For the text-containing cell, return its midpoint in [X, Y] coordinate format. 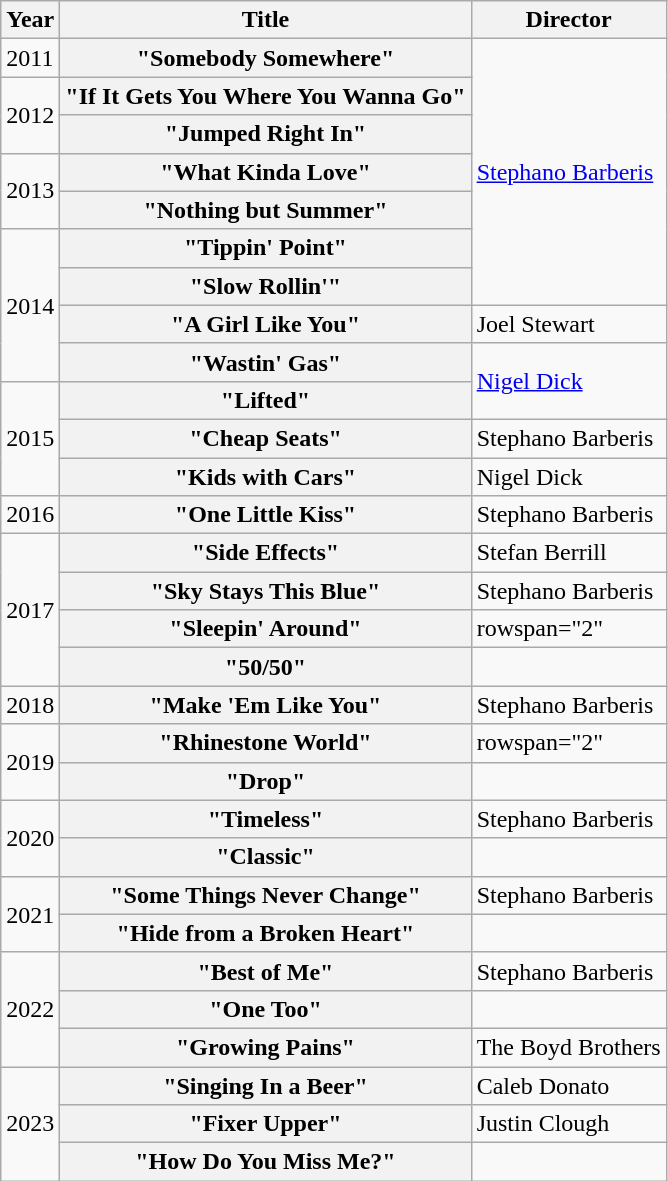
"Some Things Never Change" [266, 895]
"Growing Pains" [266, 1047]
"Sky Stays This Blue" [266, 591]
"Slow Rollin'" [266, 286]
2022 [30, 1009]
2017 [30, 610]
2011 [30, 58]
"How Do You Miss Me?" [266, 1162]
"Wastin' Gas" [266, 362]
"What Kinda Love" [266, 172]
"If It Gets You Where You Wanna Go" [266, 96]
Caleb Donato [568, 1085]
2020 [30, 838]
2019 [30, 762]
"Cheap Seats" [266, 438]
"Singing In a Beer" [266, 1085]
Joel Stewart [568, 324]
"Hide from a Broken Heart" [266, 933]
"Drop" [266, 781]
2012 [30, 115]
Director [568, 20]
"Jumped Right In" [266, 134]
"Fixer Upper" [266, 1124]
2013 [30, 191]
Year [30, 20]
Stefan Berrill [568, 553]
2023 [30, 1123]
"A Girl Like You" [266, 324]
"Tippin' Point" [266, 248]
"Rhinestone World" [266, 743]
2018 [30, 705]
Title [266, 20]
"Best of Me" [266, 971]
2014 [30, 305]
Justin Clough [568, 1124]
"Timeless" [266, 819]
"One Too" [266, 1009]
"Side Effects" [266, 553]
The Boyd Brothers [568, 1047]
"One Little Kiss" [266, 515]
"Nothing but Summer" [266, 210]
"Make 'Em Like You" [266, 705]
"Classic" [266, 857]
2015 [30, 438]
2021 [30, 914]
"50/50" [266, 667]
"Sleepin' Around" [266, 629]
"Kids with Cars" [266, 477]
"Lifted" [266, 400]
2016 [30, 515]
"Somebody Somewhere" [266, 58]
